Detect which cell encompasses the target text, then output its (x, y) center coordinate. 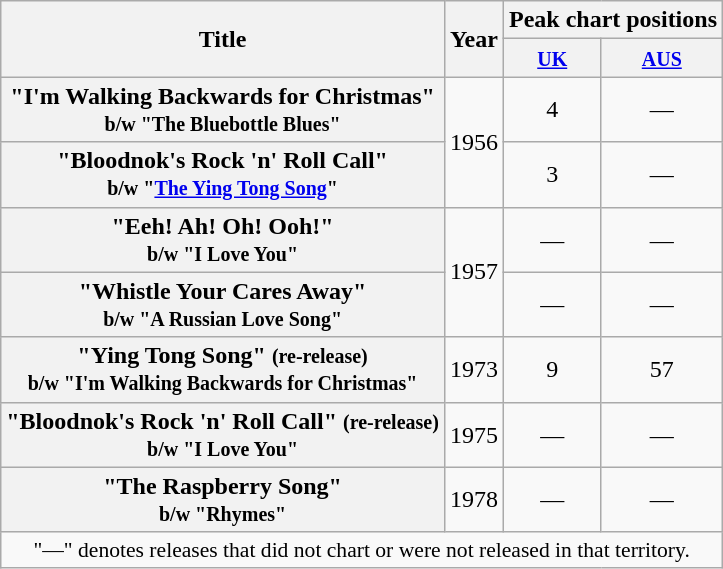
"Whistle Your Cares Away"b/w "A Russian Love Song" (223, 304)
Title (223, 39)
Peak chart positions (612, 20)
1956 (474, 142)
4 (552, 110)
"Eeh! Ah! Oh! Ooh!"b/w "I Love You" (223, 240)
UK (552, 58)
"Bloodnok's Rock 'n' Roll Call"b/w "The Ying Tong Song" (223, 174)
9 (552, 370)
1973 (474, 370)
Year (474, 39)
"The Raspberry Song"b/w "Rhymes" (223, 500)
57 (662, 370)
1978 (474, 500)
3 (552, 174)
1975 (474, 434)
"I'm Walking Backwards for Christmas"b/w "The Bluebottle Blues" (223, 110)
"—" denotes releases that did not chart or were not released in that territory. (362, 550)
"Ying Tong Song" (re-release)b/w "I'm Walking Backwards for Christmas" (223, 370)
AUS (662, 58)
1957 (474, 272)
"Bloodnok's Rock 'n' Roll Call" (re-release)b/w "I Love You" (223, 434)
